Determine the (X, Y) coordinate at the center of the cell enclosing the given text.  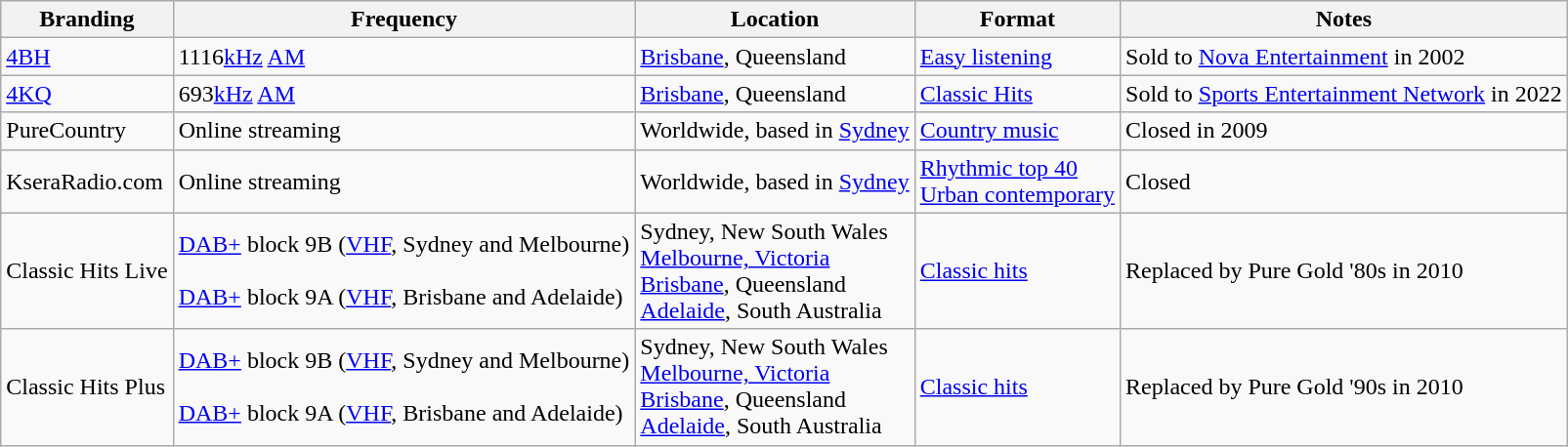
PureCountry (87, 131)
Country music (1017, 131)
Branding (87, 20)
4BH (87, 57)
1116kHz AM (404, 57)
Rhythmic top 40Urban contemporary (1017, 182)
Closed in 2009 (1344, 131)
Replaced by Pure Gold '90s in 2010 (1344, 386)
4KQ (87, 94)
Sold to Sports Entertainment Network in 2022 (1344, 94)
693kHz AM (404, 94)
Location (775, 20)
Sold to Nova Entertainment in 2002 (1344, 57)
Classic Hits Plus (87, 386)
Classic Hits (1017, 94)
Replaced by Pure Gold '80s in 2010 (1344, 271)
Easy listening (1017, 57)
Closed (1344, 182)
Classic Hits Live (87, 271)
Frequency (404, 20)
KseraRadio.com (87, 182)
Notes (1344, 20)
Format (1017, 20)
